Pinpoint the cell where the given text exists, returning its (X, Y) midpoint coordinate. 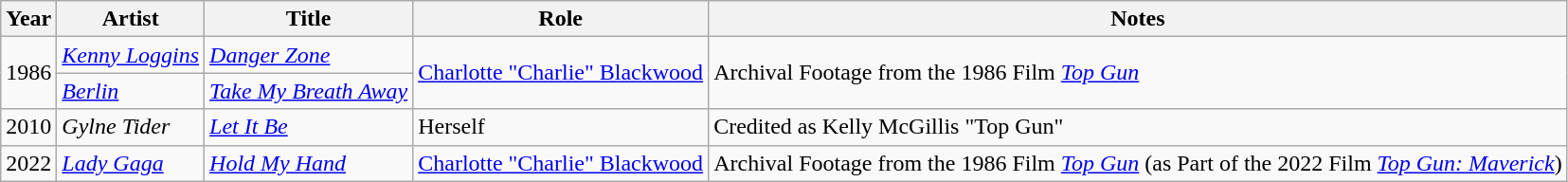
Hold My Hand (309, 163)
Notes (1139, 19)
Credited as Kelly McGillis "Top Gun" (1139, 127)
Role (561, 19)
Gylne Tider (131, 127)
1986 (28, 73)
Let It Be (309, 127)
Danger Zone (309, 55)
Lady Gaga (131, 163)
Take My Breath Away (309, 91)
Title (309, 19)
Year (28, 19)
Kenny Loggins (131, 55)
Berlin (131, 91)
Archival Footage from the 1986 Film Top Gun (1139, 73)
Artist (131, 19)
2022 (28, 163)
Herself (561, 127)
2010 (28, 127)
Archival Footage from the 1986 Film Top Gun (as Part of the 2022 Film Top Gun: Maverick) (1139, 163)
